Return (X, Y) of the center of cell containing provided text 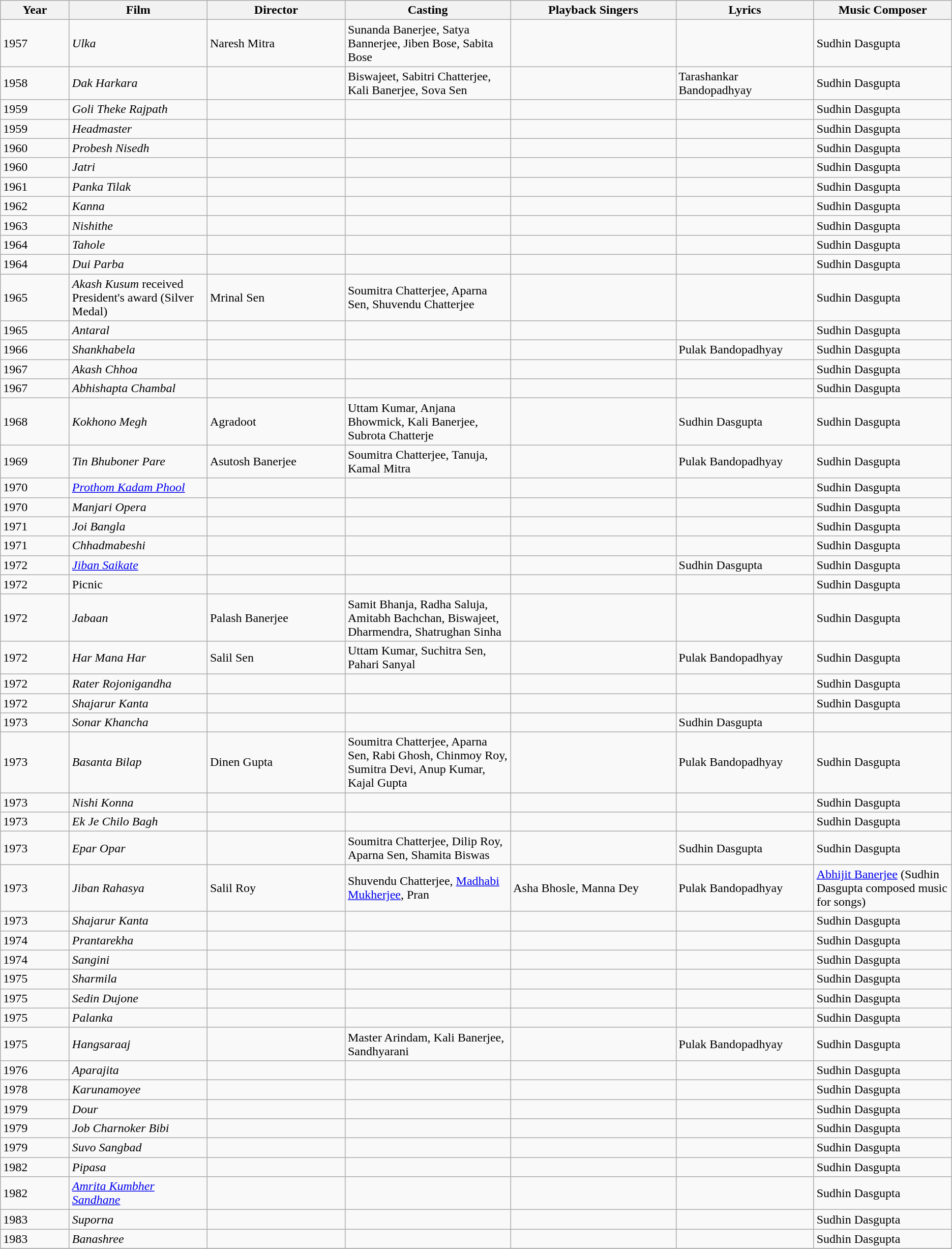
Jiban Rahasya (138, 888)
Film (138, 10)
Aparajita (138, 1070)
Salil Roy (276, 888)
Headmaster (138, 129)
Suporna (138, 1220)
Antaral (138, 331)
Casting (427, 10)
Ek Je Chilo Bagh (138, 822)
Jiban Saikate (138, 565)
Akash Chhoa (138, 369)
Amrita Kumbher Sandhane (138, 1193)
Manjari Opera (138, 507)
Akash Kusum received President's award (Silver Medal) (138, 297)
1962 (35, 206)
Music Composer (883, 10)
Agradoot (276, 422)
Suvo Sangbad (138, 1148)
Asha Bhosle, Manna Dey (593, 888)
Sharmila (138, 979)
1968 (35, 422)
Director (276, 10)
Tin Bhuboner Pare (138, 462)
Palash Banerjee (276, 617)
Kokhono Megh (138, 422)
Mrinal Sen (276, 297)
Prothom Kadam Phool (138, 488)
1976 (35, 1070)
1969 (35, 462)
1957 (35, 43)
Dour (138, 1109)
Panka Tilak (138, 187)
Uttam Kumar, Suchitra Sen, Pahari Sanyal (427, 657)
Basanta Bilap (138, 763)
Jatri (138, 167)
Year (35, 10)
Har Mana Har (138, 657)
Playback Singers (593, 10)
Kanna (138, 206)
Soumitra Chatterjee, Tanuja, Kamal Mitra (427, 462)
Lyrics (745, 10)
Pipasa (138, 1167)
Prantarekha (138, 940)
Sangini (138, 960)
Dinen Gupta (276, 763)
Karunamoyee (138, 1089)
Soumitra Chatterjee, Dilip Roy, Aparna Sen, Shamita Biswas (427, 848)
Salil Sen (276, 657)
Soumitra Chatterjee, Aparna Sen, Shuvendu Chatterjee (427, 297)
Sedin Dujone (138, 998)
Naresh Mitra (276, 43)
Soumitra Chatterjee, Aparna Sen, Rabi Ghosh, Chinmoy Roy, Sumitra Devi, Anup Kumar, Kajal Gupta (427, 763)
Abhijit Banerjee (Sudhin Dasgupta composed music for songs) (883, 888)
Biswajeet, Sabitri Chatterjee, Kali Banerjee, Sova Sen (427, 83)
Dak Harkara (138, 83)
Jabaan (138, 617)
Samit Bhanja, Radha Saluja, Amitabh Bachchan, Biswajeet, Dharmendra, Shatrughan Sinha (427, 617)
1958 (35, 83)
Job Charnoker Bibi (138, 1128)
Probesh Nisedh (138, 148)
Sunanda Banerjee, Satya Bannerjee, Jiben Bose, Sabita Bose (427, 43)
Tarashankar Bandopadhyay (745, 83)
Abhishapta Chambal (138, 389)
Nishithe (138, 225)
Sonar Khancha (138, 723)
Palanka (138, 1018)
Ulka (138, 43)
Nishi Konna (138, 802)
Rater Rojonigandha (138, 683)
Shankhabela (138, 350)
1978 (35, 1089)
Dui Parba (138, 264)
Goli Theke Rajpath (138, 109)
Hangsaraaj (138, 1044)
Banashree (138, 1239)
Asutosh Banerjee (276, 462)
Picnic (138, 584)
Master Arindam, Kali Banerjee, Sandhyarani (427, 1044)
Epar Opar (138, 848)
1966 (35, 350)
Tahole (138, 245)
Joi Bangla (138, 526)
Chhadmabeshi (138, 546)
1963 (35, 225)
1961 (35, 187)
Shuvendu Chatterjee, Madhabi Mukherjee, Pran (427, 888)
Uttam Kumar, Anjana Bhowmick, Kali Banerjee, Subrota Chatterje (427, 422)
